Determine the (X, Y) coordinate at the center of the cell enclosing the given text.  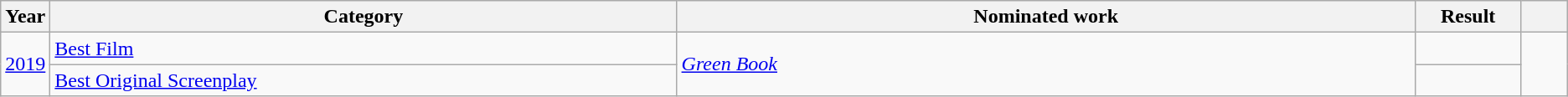
Result (1467, 17)
Category (364, 17)
2019 (25, 64)
Best Original Screenplay (364, 80)
Green Book (1045, 64)
Best Film (364, 48)
Nominated work (1045, 17)
Year (25, 17)
